Return the [X, Y] coordinate for the center point of the cell that contains the specified text.  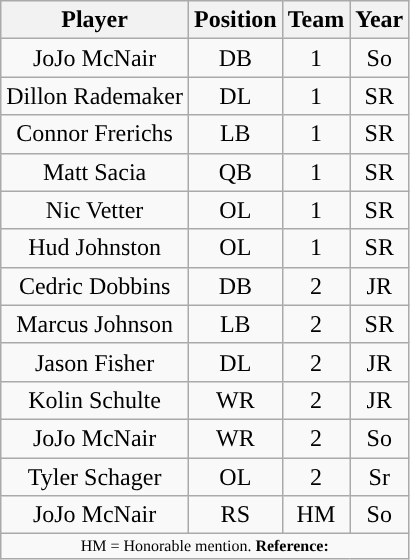
Year [380, 20]
HM [316, 515]
RS [235, 515]
Team [316, 20]
Tyler Schager [95, 477]
Cedric Dobbins [95, 286]
Marcus Johnson [95, 324]
Matt Sacia [95, 172]
Dillon Rademaker [95, 96]
Position [235, 20]
Hud Johnston [95, 248]
HM = Honorable mention. Reference: [205, 546]
QB [235, 172]
Jason Fisher [95, 362]
Connor Frerichs [95, 134]
Sr [380, 477]
Player [95, 20]
Nic Vetter [95, 210]
Kolin Schulte [95, 400]
